Provide the [X, Y] coordinate of the cell's center where the given text is located.  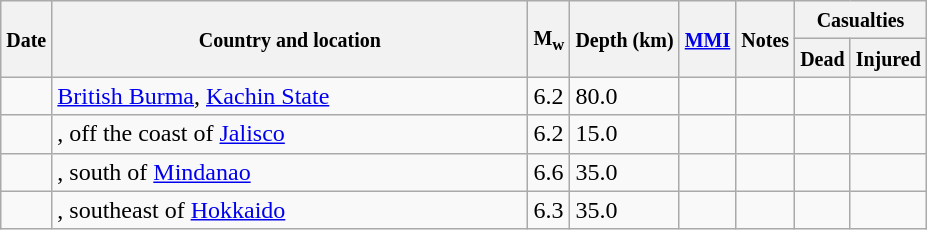
Dead [823, 58]
Mw [549, 39]
, off the coast of Jalisco [290, 134]
6.3 [549, 210]
Casualties [861, 20]
Country and location [290, 39]
, south of Mindanao [290, 172]
6.6 [549, 172]
Notes [766, 39]
80.0 [624, 96]
Injured [888, 58]
MMI [708, 39]
Date [26, 39]
15.0 [624, 134]
Depth (km) [624, 39]
British Burma, Kachin State [290, 96]
, southeast of Hokkaido [290, 210]
